Detect which cell encompasses the target text, then output its [X, Y] center coordinate. 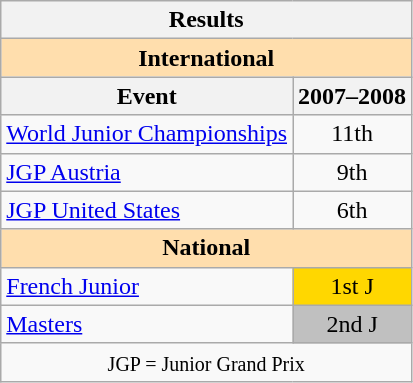
World Junior Championships [147, 134]
6th [352, 210]
JGP Austria [147, 172]
Results [206, 20]
International [206, 58]
Event [147, 96]
9th [352, 172]
1st J [352, 286]
11th [352, 134]
French Junior [147, 286]
2nd J [352, 324]
National [206, 248]
JGP United States [147, 210]
JGP = Junior Grand Prix [206, 362]
Masters [147, 324]
2007–2008 [352, 96]
